Scan for the cell matching the given text and deliver its (X, Y) coordinate at center. 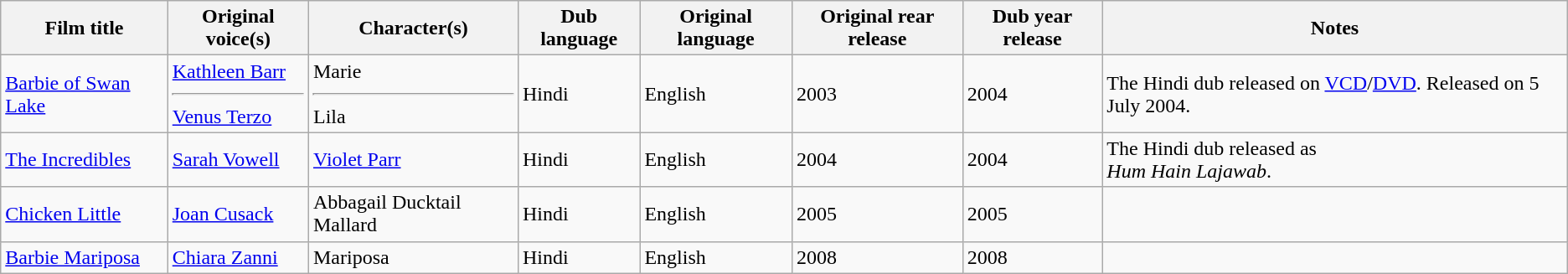
Character(s) (413, 28)
Barbie of Swan Lake (84, 94)
Barbie Mariposa (84, 257)
Dub year release (1032, 28)
Marie Lila (413, 94)
Chicken Little (84, 215)
Mariposa (413, 257)
The Hindi dub released on VCD/DVD. Released on 5 July 2004. (1335, 94)
Dub language (578, 28)
Abbagail Ducktail Mallard (413, 215)
Sarah Vowell (238, 159)
Original voice(s) (238, 28)
Notes (1335, 28)
Kathleen Barr Venus Terzo (238, 94)
Original language (716, 28)
2003 (877, 94)
The Hindi dub released as Hum Hain Lajawab. (1335, 159)
The Incredibles (84, 159)
Film title (84, 28)
Original rear release (877, 28)
Chiara Zanni (238, 257)
Joan Cusack (238, 215)
Violet Parr (413, 159)
